Capture the cell that displays the provided text and extract its [x, y] central coordinate. 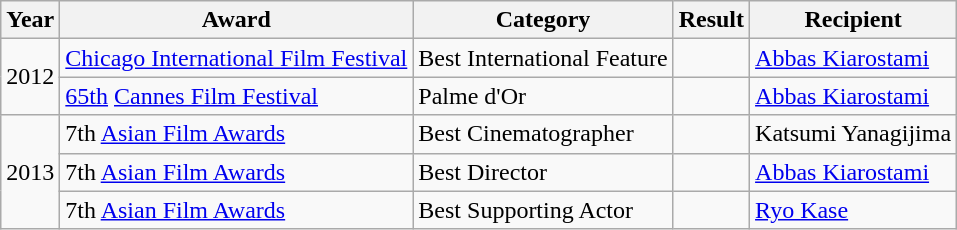
2013 [30, 172]
Ryo Kase [854, 210]
Recipient [854, 20]
Result [711, 20]
Best International Feature [543, 58]
Katsumi Yanagijima [854, 134]
2012 [30, 77]
Award [236, 20]
Best Director [543, 172]
Best Supporting Actor [543, 210]
Year [30, 20]
Palme d'Or [543, 96]
Best Cinematographer [543, 134]
Chicago International Film Festival [236, 58]
Category [543, 20]
65th Cannes Film Festival [236, 96]
